Pinpoint the cell where the given text exists, returning its (X, Y) midpoint coordinate. 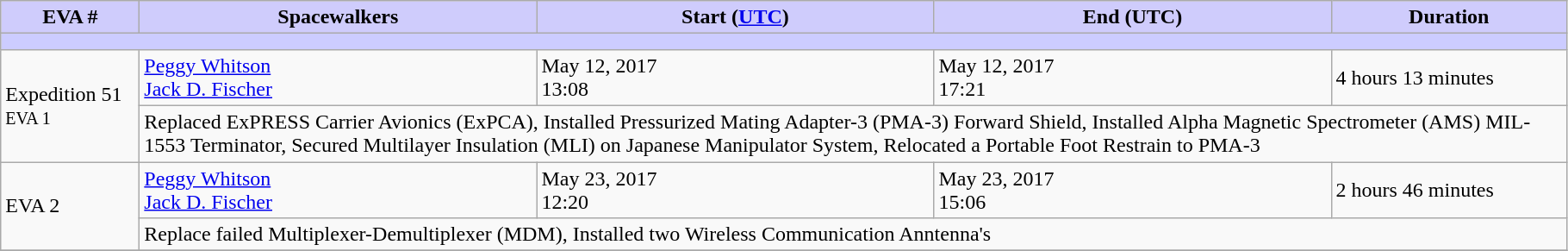
Replace failed Multiplexer-Demultiplexer (MDM), Installed two Wireless Communication Anntenna's (853, 235)
End (UTC) (1132, 17)
Start (UTC) (736, 17)
EVA 2 (71, 207)
Spacewalkers (338, 17)
May 12, 201717:21 (1132, 78)
Expedition 51EVA 1 (71, 105)
May 23, 201712:20 (736, 190)
4 hours 13 minutes (1449, 78)
May 23, 201715:06 (1132, 190)
EVA # (71, 17)
May 12, 201713:08 (736, 78)
Duration (1449, 17)
2 hours 46 minutes (1449, 190)
